Search for the cell housing the specified text and yield its (x, y) center coordinate. 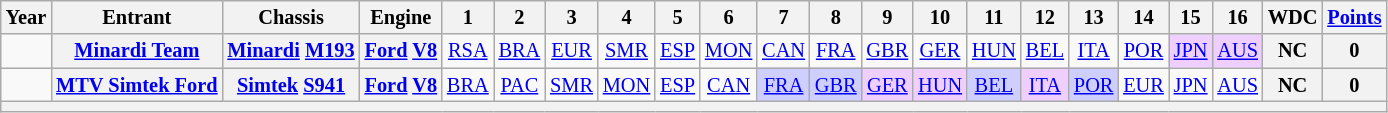
12 (1045, 17)
9 (888, 17)
15 (1191, 17)
6 (728, 17)
7 (784, 17)
Engine (401, 17)
8 (836, 17)
10 (940, 17)
Points (1354, 17)
1 (468, 17)
WDC (1293, 17)
Minardi M193 (290, 51)
11 (994, 17)
Chassis (290, 17)
Minardi Team (136, 51)
3 (572, 17)
4 (626, 17)
RSA (468, 51)
14 (1143, 17)
5 (678, 17)
13 (1094, 17)
PAC (520, 85)
2 (520, 17)
16 (1237, 17)
Entrant (136, 17)
MTV Simtek Ford (136, 85)
Simtek S941 (290, 85)
Year (26, 17)
